Scan for the cell matching the given text and deliver its [x, y] coordinate at center. 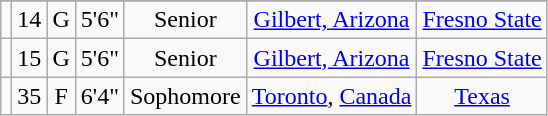
Texas [482, 96]
15 [30, 58]
35 [30, 96]
F [61, 96]
Toronto, Canada [332, 96]
14 [30, 20]
6'4" [100, 96]
Sophomore [185, 96]
